Capture the cell that displays the provided text and extract its (X, Y) central coordinate. 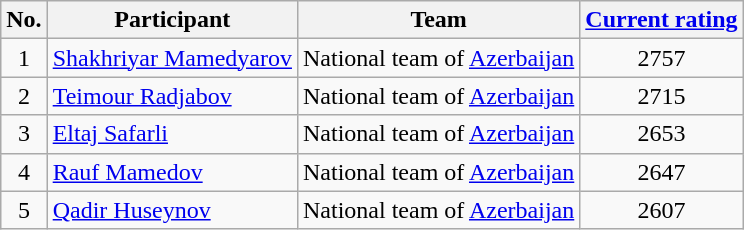
Rauf Mamedov (172, 172)
2647 (662, 172)
4 (24, 172)
3 (24, 134)
Team (438, 20)
Current rating (662, 20)
No. (24, 20)
2653 (662, 134)
Qadir Huseynov (172, 210)
2715 (662, 96)
2607 (662, 210)
5 (24, 210)
Teimour Radjabov (172, 96)
Eltaj Safarli (172, 134)
2 (24, 96)
1 (24, 58)
2757 (662, 58)
Shakhriyar Mamedyarov (172, 58)
Participant (172, 20)
